Identify which cell holds the provided text, then report its [X, Y] central coordinate. 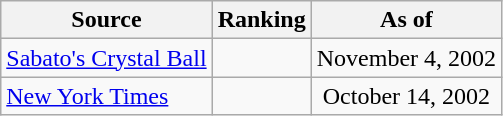
As of [406, 20]
Source [106, 20]
November 4, 2002 [406, 58]
New York Times [106, 96]
Ranking [262, 20]
Sabato's Crystal Ball [106, 58]
October 14, 2002 [406, 96]
